Locate the cell with the specified text and output its (X, Y) center coordinate. 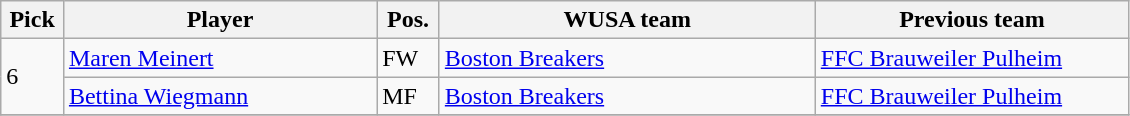
Bettina Wiegmann (220, 96)
Pos. (408, 20)
WUSA team (627, 20)
FW (408, 58)
Pick (32, 20)
MF (408, 96)
6 (32, 77)
Maren Meinert (220, 58)
Previous team (972, 20)
Player (220, 20)
